Determine the (X, Y) coordinate at the center of the cell enclosing the given text.  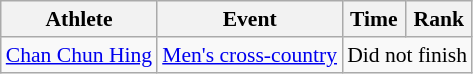
Event (250, 19)
Time (374, 19)
Rank (440, 19)
Did not finish (407, 55)
Men's cross-country (250, 55)
Athlete (79, 19)
Chan Chun Hing (79, 55)
